Detect which cell encompasses the target text, then output its [x, y] center coordinate. 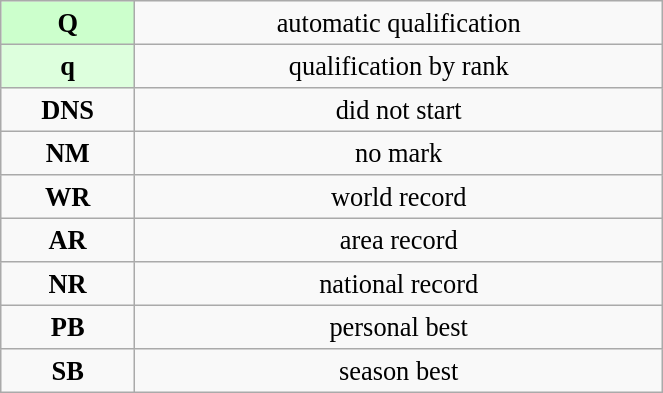
world record [399, 197]
season best [399, 371]
area record [399, 240]
SB [68, 371]
WR [68, 197]
q [68, 66]
qualification by rank [399, 66]
national record [399, 284]
no mark [399, 153]
NM [68, 153]
Q [68, 22]
NR [68, 284]
did not start [399, 109]
PB [68, 327]
AR [68, 240]
personal best [399, 327]
DNS [68, 109]
automatic qualification [399, 22]
